Search for the cell housing the specified text and yield its (x, y) center coordinate. 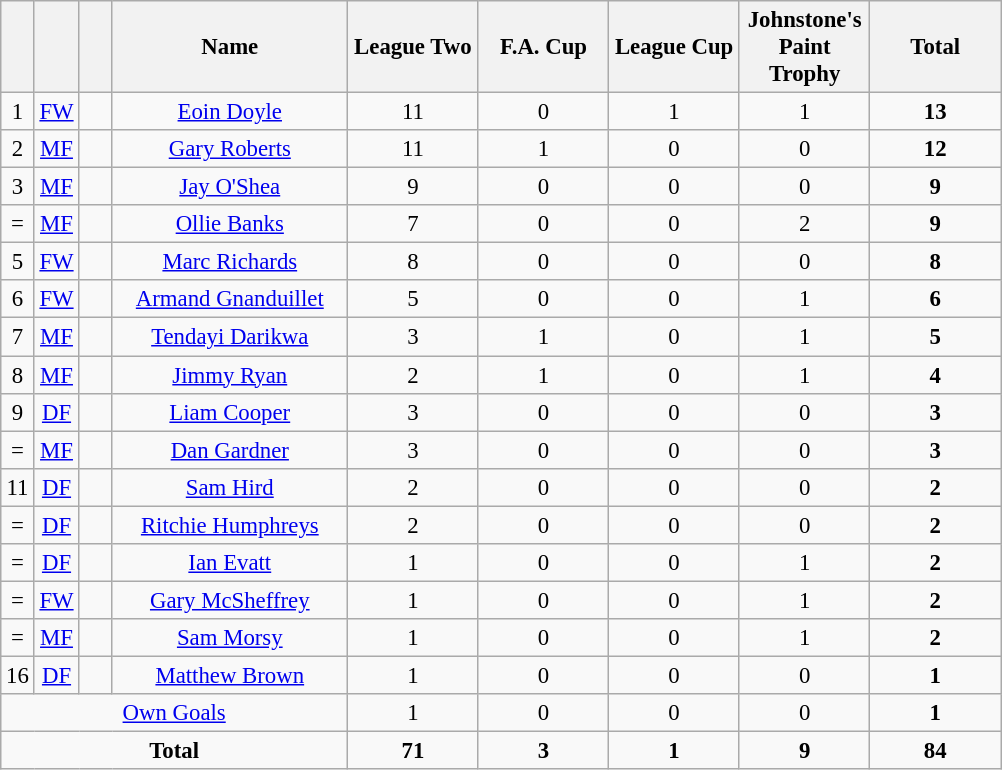
84 (936, 751)
71 (414, 751)
League Cup (674, 47)
Ian Evatt (230, 563)
Jimmy Ryan (230, 375)
4 (936, 375)
Eoin Doyle (230, 112)
Sam Morsy (230, 638)
13 (936, 112)
League Two (414, 47)
Gary McSheffrey (230, 600)
Sam Hird (230, 487)
Armand Gnanduillet (230, 299)
Tendayi Darikwa (230, 337)
Name (230, 47)
12 (936, 149)
16 (18, 675)
Ritchie Humphreys (230, 525)
Gary Roberts (230, 149)
Ollie Banks (230, 224)
Liam Cooper (230, 412)
Johnstone's Paint Trophy (804, 47)
Own Goals (174, 713)
F.A. Cup (544, 47)
Marc Richards (230, 262)
Dan Gardner (230, 450)
Jay O'Shea (230, 187)
Matthew Brown (230, 675)
